Extract the [X, Y] coordinate from the center of the cell holding the provided text.  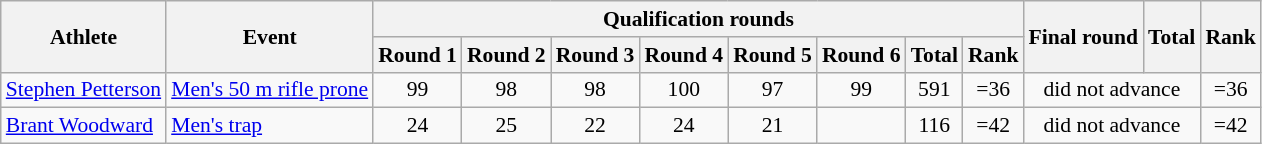
97 [772, 90]
Men's trap [270, 126]
Final round [1083, 36]
Round 3 [596, 55]
Round 6 [862, 55]
Round 5 [772, 55]
Qualification rounds [698, 19]
116 [934, 126]
100 [684, 90]
22 [596, 126]
Stephen Petterson [84, 90]
591 [934, 90]
Event [270, 36]
Brant Woodward [84, 126]
25 [506, 126]
21 [772, 126]
Athlete [84, 36]
Men's 50 m rifle prone [270, 90]
Round 4 [684, 55]
Round 2 [506, 55]
Round 1 [418, 55]
